Return the [X, Y] coordinate for the center point of the cell that contains the specified text.  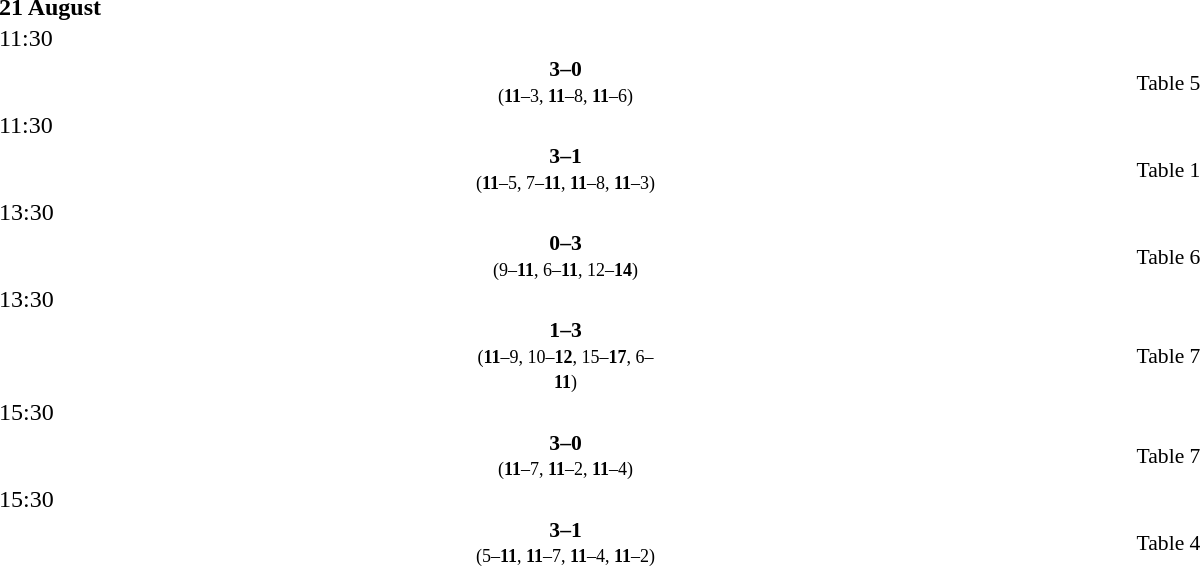
0–3 (9–11, 6–11, 12–14) [566, 256]
3–0 (11–3, 11–8, 11–6) [566, 82]
3–0 (11–7, 11–2, 11–4) [566, 455]
1–3 (11–9, 10–12, 15–17, 6–11) [566, 356]
3–1 (11–5, 7–11, 11–8, 11–3) [566, 169]
